Detect which cell encompasses the target text, then output its (x, y) center coordinate. 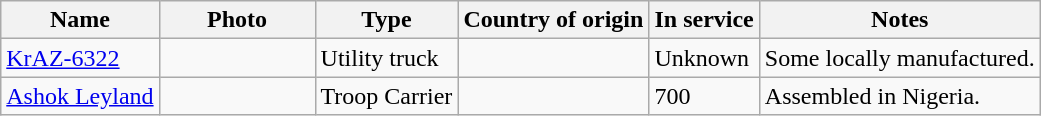
KrAZ-6322 (80, 58)
700 (704, 96)
Ashok Leyland (80, 96)
Some locally manufactured. (900, 58)
Troop Carrier (386, 96)
Utility truck (386, 58)
Name (80, 20)
Country of origin (554, 20)
Assembled in Nigeria. (900, 96)
Type (386, 20)
Photo (237, 20)
Notes (900, 20)
Unknown (704, 58)
In service (704, 20)
